For the text-containing cell, return its midpoint in (X, Y) coordinate format. 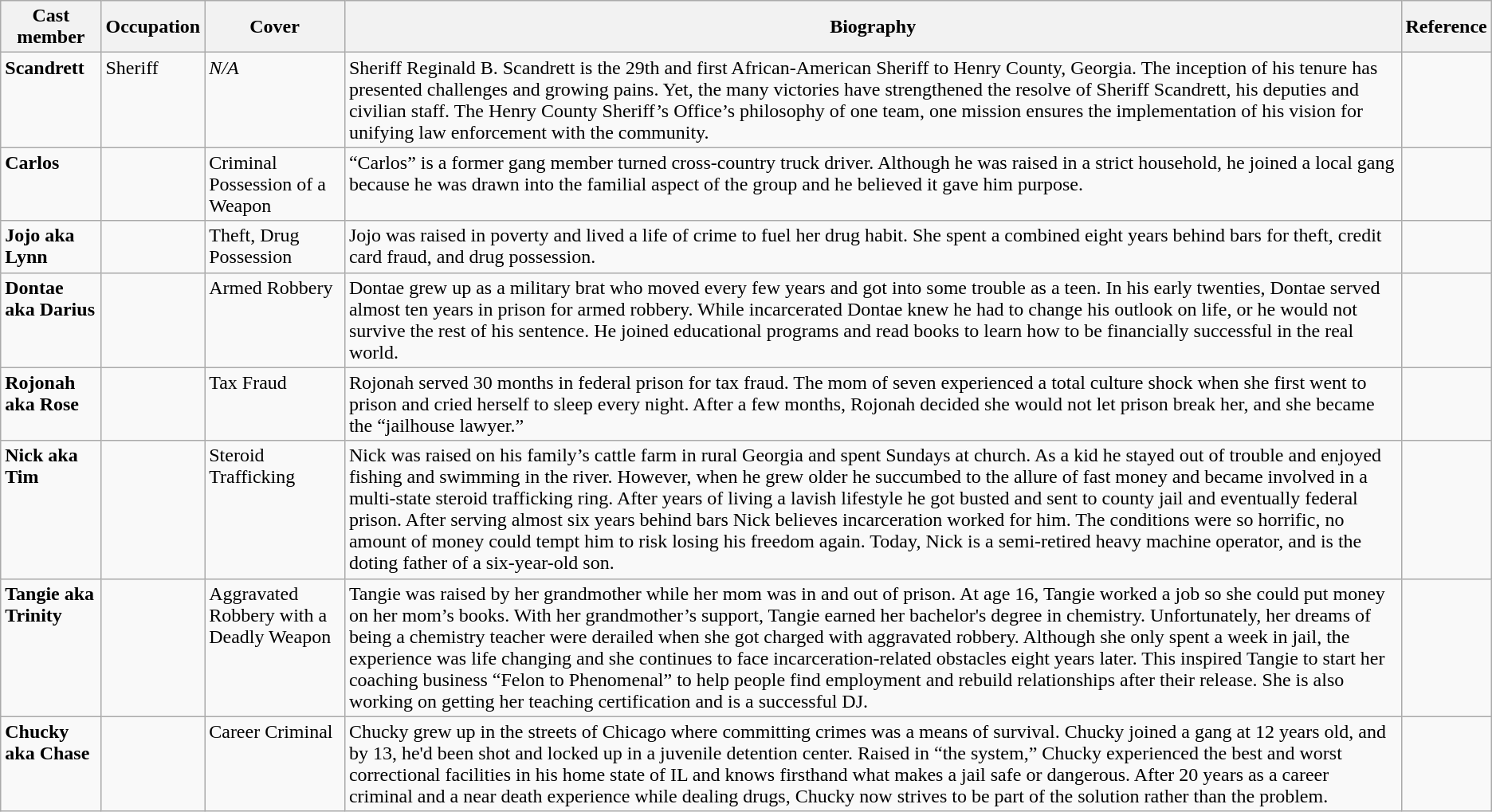
Nick aka Tim (51, 510)
Steroid Trafficking (275, 510)
Armed Robbery (275, 320)
Criminal Possession of a Weapon (275, 184)
Tangie aka Trinity (51, 647)
Occupation (153, 27)
Tax Fraud (275, 404)
Theft, Drug Possession (275, 247)
Cover (275, 27)
Dontae aka Darius (51, 320)
Jojo aka Lynn (51, 247)
Rojonah aka Rose (51, 404)
Biography (873, 27)
Reference (1446, 27)
Chucky aka Chase (51, 763)
Scandrett (51, 100)
Carlos (51, 184)
Sheriff (153, 100)
N/A (275, 100)
Cast member (51, 27)
Aggravated Robbery with a Deadly Weapon (275, 647)
Career Criminal (275, 763)
